Detect which cell encompasses the target text, then output its [X, Y] center coordinate. 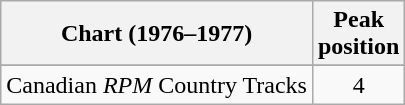
4 [358, 85]
Chart (1976–1977) [157, 34]
Canadian RPM Country Tracks [157, 85]
Peakposition [358, 34]
